Extract the (X, Y) coordinate from the center of the cell holding the provided text.  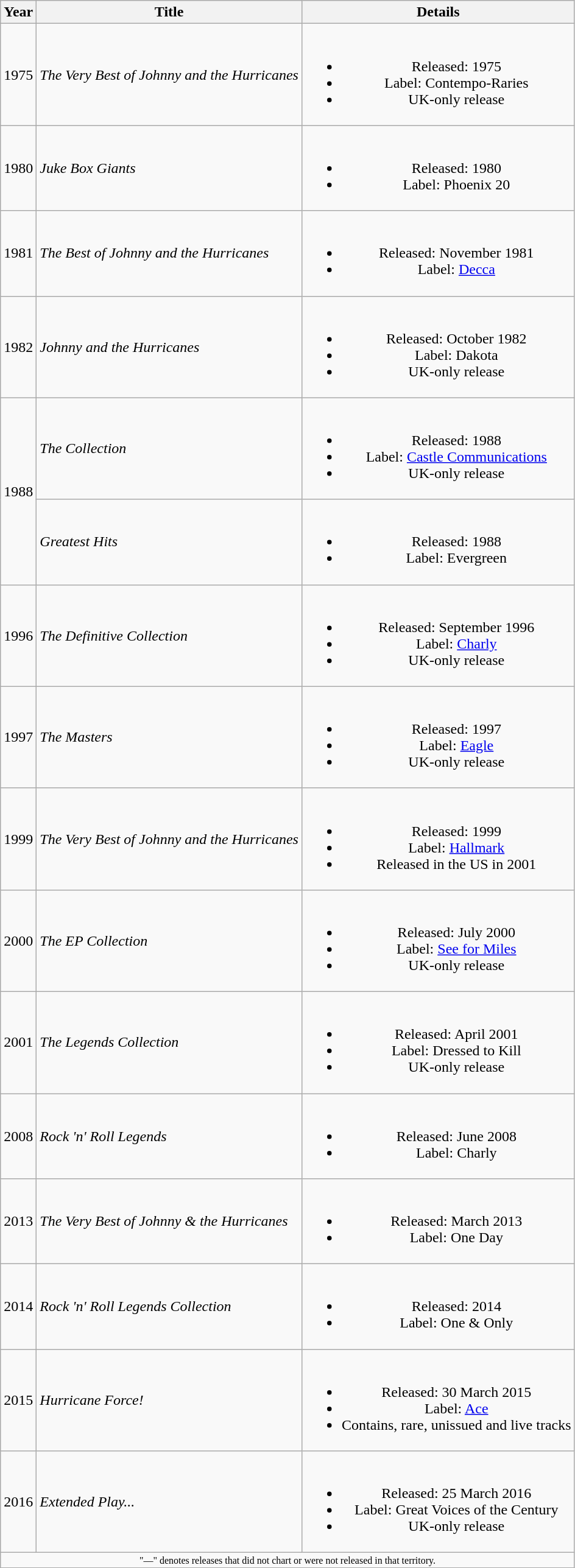
1988 (18, 491)
2014 (18, 1307)
The Collection (169, 448)
2001 (18, 1042)
1980 (18, 168)
Rock 'n' Roll Legends Collection (169, 1307)
Extended Play... (169, 1502)
Released: July 2000Label: See for MilesUK-only release (438, 940)
Year (18, 12)
Released: November 1981Label: Decca (438, 253)
Released: March 2013Label: One Day (438, 1222)
Juke Box Giants (169, 168)
Released: 1988Label: Castle CommunicationsUK-only release (438, 448)
2015 (18, 1401)
Rock 'n' Roll Legends (169, 1136)
The Definitive Collection (169, 636)
Released: 2014Label: One & Only (438, 1307)
Released: April 2001Label: Dressed to KillUK-only release (438, 1042)
1982 (18, 347)
1981 (18, 253)
The Best of Johnny and the Hurricanes (169, 253)
1975 (18, 74)
Released: October 1982Label: DakotaUK-only release (438, 347)
Released: 1975Label: Contempo-RariesUK-only release (438, 74)
The Very Best of Johnny & the Hurricanes (169, 1222)
2000 (18, 940)
Title (169, 12)
Hurricane Force! (169, 1401)
The EP Collection (169, 940)
Released: September 1996Label: CharlyUK-only release (438, 636)
2008 (18, 1136)
The Masters (169, 737)
2016 (18, 1502)
1997 (18, 737)
1999 (18, 839)
Details (438, 12)
Johnny and the Hurricanes (169, 347)
1996 (18, 636)
The Legends Collection (169, 1042)
Released: 1997Label: EagleUK-only release (438, 737)
Released: 1999Label: HallmarkReleased in the US in 2001 (438, 839)
Released: 30 March 2015Label: AceContains, rare, unissued and live tracks (438, 1401)
Released: 25 March 2016Label: Great Voices of the CenturyUK-only release (438, 1502)
Released: 1988Label: Evergreen (438, 542)
"—" denotes releases that did not chart or were not released in that territory. (287, 1560)
Released: 1980Label: Phoenix 20 (438, 168)
Released: June 2008Label: Charly (438, 1136)
2013 (18, 1222)
Greatest Hits (169, 542)
